Return the [X, Y] coordinate for the center point of the cell that contains the specified text.  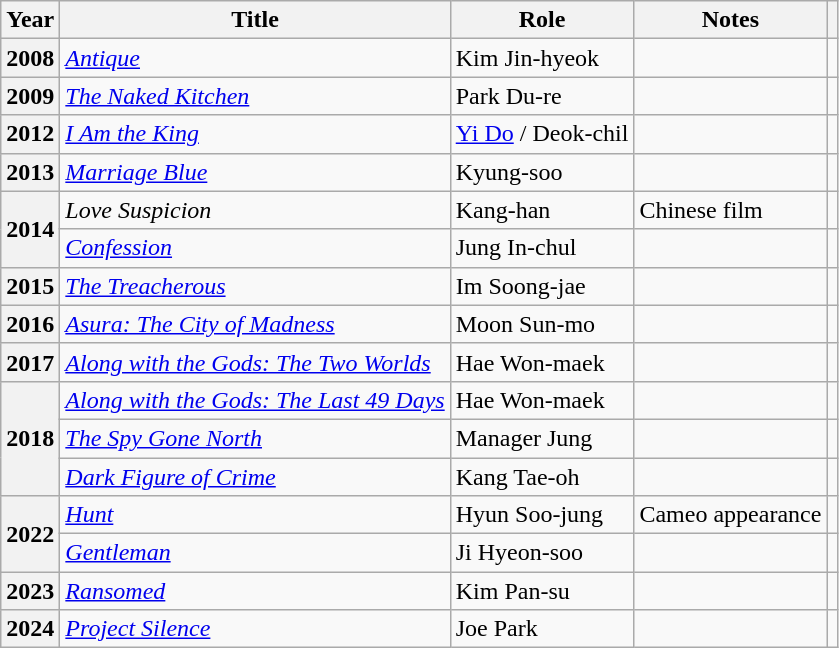
Kang Tae-oh [542, 477]
2014 [30, 229]
Ji Hyeon-soo [542, 553]
2022 [30, 534]
Jung In-chul [542, 248]
2023 [30, 591]
Love Suspicion [255, 210]
2018 [30, 438]
The Spy Gone North [255, 438]
I Am the King [255, 134]
Manager Jung [542, 438]
Asura: The City of Madness [255, 324]
2009 [30, 96]
Kim Jin-hyeok [542, 58]
Ransomed [255, 591]
The Treacherous [255, 286]
Kyung-soo [542, 172]
Park Du-re [542, 96]
Along with the Gods: The Last 49 Days [255, 400]
2016 [30, 324]
Cameo appearance [730, 515]
Moon Sun-mo [542, 324]
Confession [255, 248]
Along with the Gods: The Two Worlds [255, 362]
Chinese film [730, 210]
Im Soong-jae [542, 286]
Dark Figure of Crime [255, 477]
The Naked Kitchen [255, 96]
Joe Park [542, 629]
Notes [730, 20]
Kim Pan-su [542, 591]
Marriage Blue [255, 172]
2012 [30, 134]
Hyun Soo-jung [542, 515]
Gentleman [255, 553]
Title [255, 20]
Year [30, 20]
Role [542, 20]
Project Silence [255, 629]
Kang-han [542, 210]
2017 [30, 362]
Antique [255, 58]
Yi Do / Deok-chil [542, 134]
2008 [30, 58]
Hunt [255, 515]
2013 [30, 172]
2024 [30, 629]
2015 [30, 286]
